Scan for the cell matching the given text and deliver its [x, y] coordinate at center. 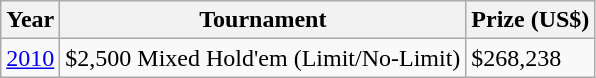
Year [30, 20]
Tournament [263, 20]
Prize (US$) [530, 20]
$2,500 Mixed Hold'em (Limit/No-Limit) [263, 58]
2010 [30, 58]
$268,238 [530, 58]
